Return the (x, y) coordinate for the center point of the cell that contains the specified text.  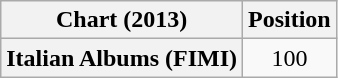
Chart (2013) (122, 20)
Italian Albums (FIMI) (122, 58)
100 (290, 58)
Position (290, 20)
